Locate the cell with the specified text and output its [x, y] center coordinate. 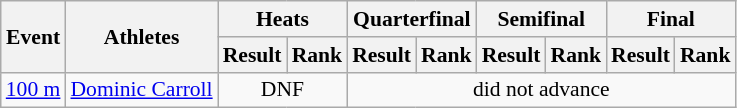
Quarterfinal [412, 19]
100 m [34, 90]
DNF [282, 90]
Dominic Carroll [141, 90]
Event [34, 36]
Final [670, 19]
Semifinal [542, 19]
did not advance [541, 90]
Heats [282, 19]
Athletes [141, 36]
